Search for the cell housing the specified text and yield its [x, y] center coordinate. 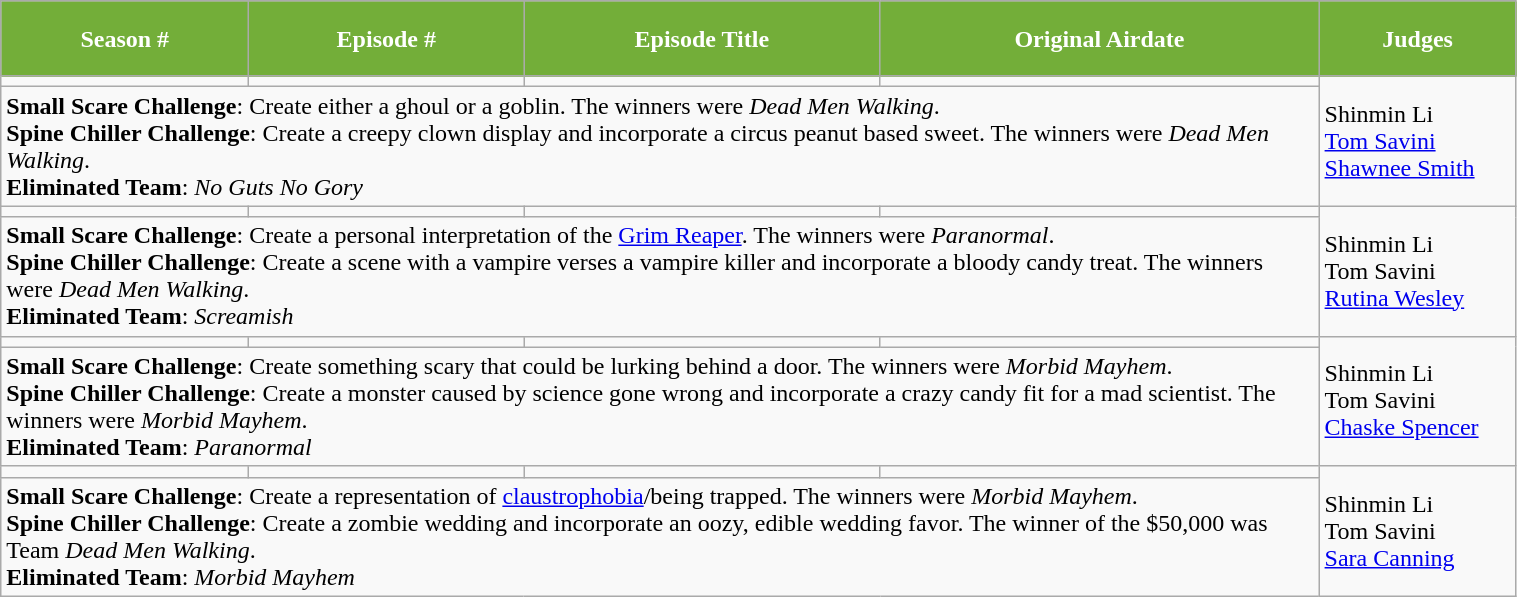
Season # [125, 38]
Original Airdate [1100, 38]
Shinmin LiTom SaviniSara Canning [1418, 531]
Shinmin LiTom SaviniRutina Wesley [1418, 271]
Episode Title [702, 38]
Shinmin LiTom SaviniChaske Spencer [1418, 401]
Episode # [386, 38]
Judges [1418, 38]
Shinmin LiTom SaviniShawnee Smith [1418, 141]
